Extract the [x, y] coordinate from the center of the cell holding the provided text.  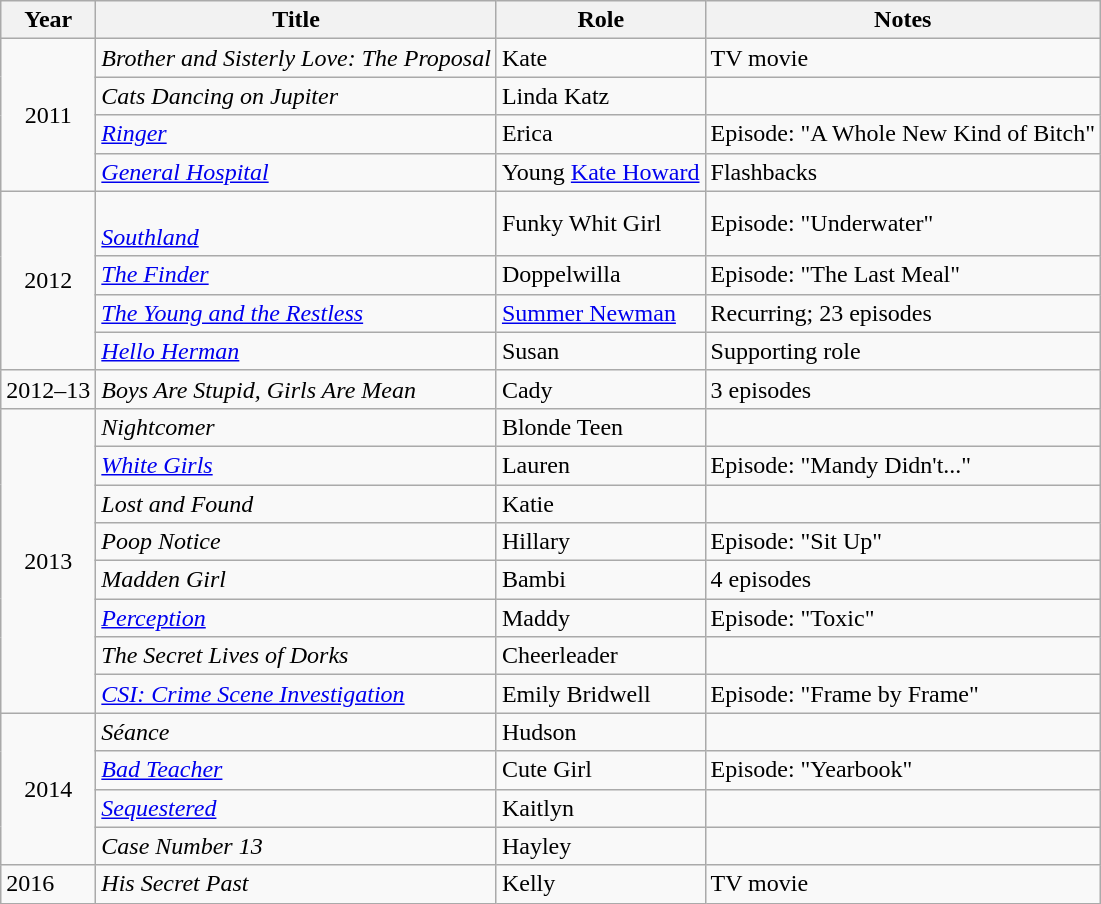
Linda Katz [600, 96]
Funky Whit Girl [600, 224]
Episode: "Frame by Frame" [903, 694]
Southland [296, 224]
CSI: Crime Scene Investigation [296, 694]
Katie [600, 503]
The Secret Lives of Dorks [296, 656]
Year [48, 20]
Role [600, 20]
Nightcomer [296, 427]
Episode: "Underwater" [903, 224]
Séance [296, 732]
Cats Dancing on Jupiter [296, 96]
Supporting role [903, 351]
The Young and the Restless [296, 313]
White Girls [296, 465]
Lauren [600, 465]
Lost and Found [296, 503]
2011 [48, 115]
2012–13 [48, 389]
Ringer [296, 134]
Episode: "Sit Up" [903, 542]
Boys Are Stupid, Girls Are Mean [296, 389]
2012 [48, 280]
Flashbacks [903, 172]
Kate [600, 58]
Cheerleader [600, 656]
Madden Girl [296, 580]
Sequestered [296, 808]
Susan [600, 351]
His Secret Past [296, 884]
Case Number 13 [296, 846]
Hillary [600, 542]
Kelly [600, 884]
Title [296, 20]
Bambi [600, 580]
Poop Notice [296, 542]
Hello Herman [296, 351]
Episode: "The Last Meal" [903, 275]
Summer Newman [600, 313]
Notes [903, 20]
2014 [48, 789]
Episode: "Yearbook" [903, 770]
Maddy [600, 618]
2016 [48, 884]
Blonde Teen [600, 427]
4 episodes [903, 580]
Cute Girl [600, 770]
Hayley [600, 846]
Emily Bridwell [600, 694]
Bad Teacher [296, 770]
Brother and Sisterly Love: The Proposal [296, 58]
3 episodes [903, 389]
Cady [600, 389]
Kaitlyn [600, 808]
Hudson [600, 732]
Perception [296, 618]
Recurring; 23 episodes [903, 313]
Doppelwilla [600, 275]
The Finder [296, 275]
Episode: "Toxic" [903, 618]
General Hospital [296, 172]
Young Kate Howard [600, 172]
Episode: "A Whole New Kind of Bitch" [903, 134]
2013 [48, 560]
Erica [600, 134]
Episode: "Mandy Didn't..." [903, 465]
